Detect which cell encompasses the target text, then output its [X, Y] center coordinate. 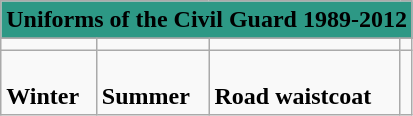
Summer [152, 82]
Road waistcoat [304, 82]
Winter [49, 82]
Uniforms of the Civil Guard 1989-2012 [207, 20]
